Determine the (X, Y) coordinate at the center of the cell enclosing the given text.  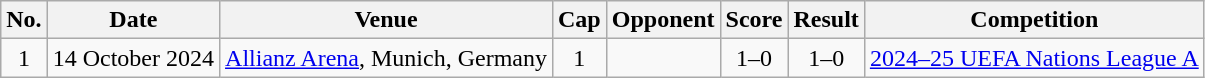
Score (754, 20)
Opponent (663, 20)
No. (24, 20)
Cap (579, 20)
Result (826, 20)
Date (133, 20)
Competition (1034, 20)
2024–25 UEFA Nations League A (1034, 58)
14 October 2024 (133, 58)
Venue (386, 20)
Allianz Arena, Munich, Germany (386, 58)
